Find where the given text appears and provide that cell's center as [X, Y] coordinate. 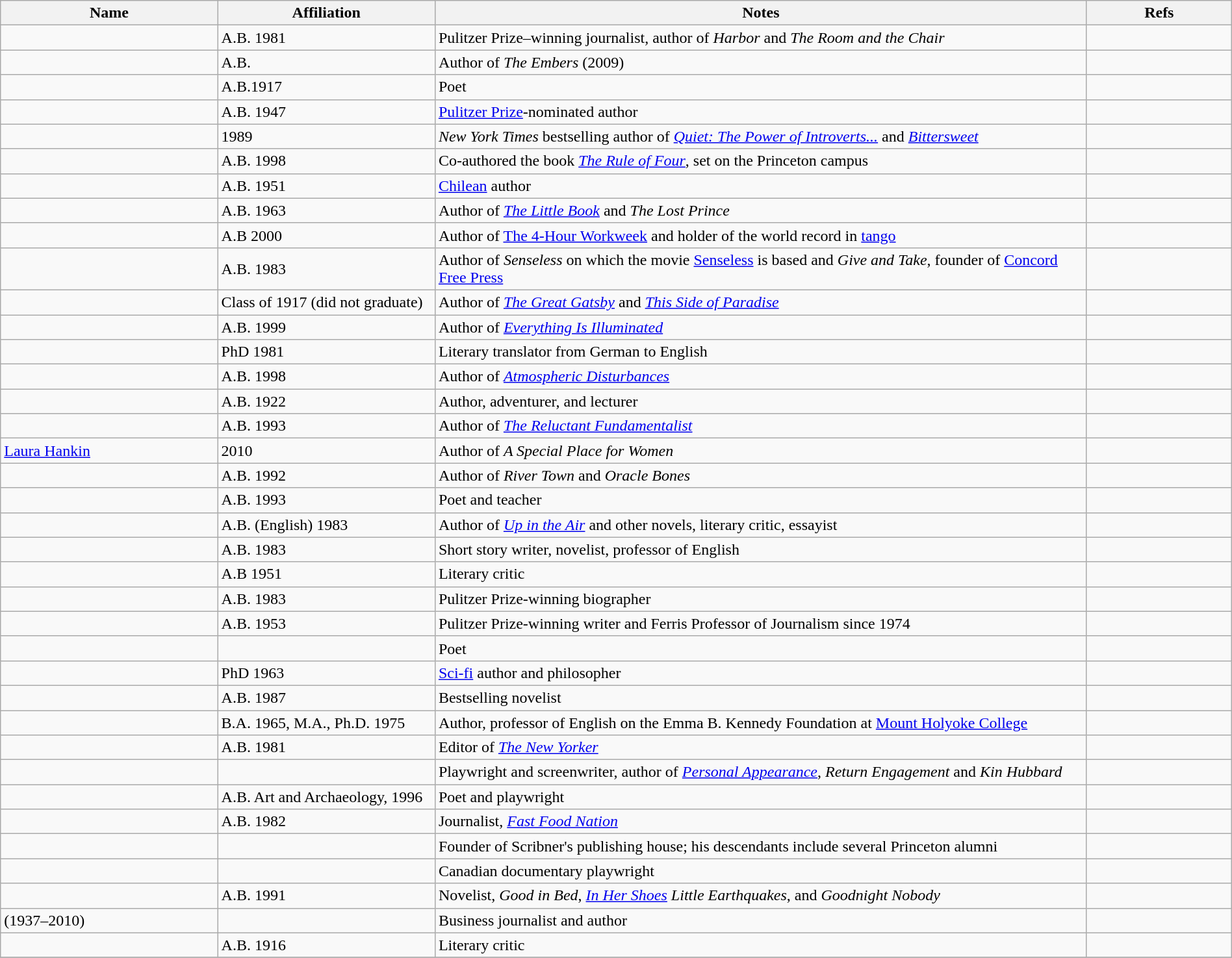
A.B. 1953 [326, 624]
Author of The Embers (2009) [760, 62]
Author of The Reluctant Fundamentalist [760, 426]
Author of Senseless on which the movie Senseless is based and Give and Take, founder of Concord Free Press [760, 269]
Author of The 4-Hour Workweek and holder of the world record in tango [760, 235]
A.B. 1951 [326, 186]
Author of Up in the Air and other novels, literary critic, essayist [760, 525]
Editor of The New Yorker [760, 748]
A.B. (English) 1983 [326, 525]
A.B. 1922 [326, 401]
Poet and playwright [760, 797]
A.B.1917 [326, 87]
Pulitzer Prize-nominated author [760, 112]
Laura Hankin [109, 451]
Pulitzer Prize–winning journalist, author of Harbor and The Room and the Chair [760, 38]
A.B. 1916 [326, 945]
Sci-fi author and philosopher [760, 673]
Class of 1917 (did not graduate) [326, 302]
1989 [326, 136]
(1937–2010) [109, 920]
Novelist, Good in Bed, In Her Shoes Little Earthquakes, and Goodnight Nobody [760, 896]
New York Times bestselling author of Quiet: The Power of Introverts... and Bittersweet [760, 136]
Bestselling novelist [760, 698]
Playwright and screenwriter, author of Personal Appearance, Return Engagement and Kin Hubbard [760, 772]
Author of The Great Gatsby and This Side of Paradise [760, 302]
Canadian documentary playwright [760, 871]
Pulitzer Prize-winning writer and Ferris Professor of Journalism since 1974 [760, 624]
Founder of Scribner's publishing house; his descendants include several Princeton alumni [760, 846]
Business journalist and author [760, 920]
Author, professor of English on the Emma B. Kennedy Foundation at Mount Holyoke College [760, 723]
A.B. 1987 [326, 698]
Poet and teacher [760, 500]
Author of Atmospheric Disturbances [760, 377]
Name [109, 13]
A.B 1951 [326, 574]
Author, adventurer, and lecturer [760, 401]
A.B. 1992 [326, 475]
A.B. 1999 [326, 327]
Notes [760, 13]
Pulitzer Prize-winning biographer [760, 599]
Chilean author [760, 186]
A.B. Art and Archaeology, 1996 [326, 797]
A.B. 1963 [326, 210]
Author of River Town and Oracle Bones [760, 475]
Co-authored the book The Rule of Four, set on the Princeton campus [760, 161]
Journalist, Fast Food Nation [760, 822]
PhD 1963 [326, 673]
A.B. 1991 [326, 896]
PhD 1981 [326, 352]
Affiliation [326, 13]
Literary translator from German to English [760, 352]
Short story writer, novelist, professor of English [760, 549]
Author of A Special Place for Women [760, 451]
Author of The Little Book and The Lost Prince [760, 210]
A.B 2000 [326, 235]
A.B. 1947 [326, 112]
Refs [1159, 13]
A.B. [326, 62]
2010 [326, 451]
A.B. 1982 [326, 822]
B.A. 1965, M.A., Ph.D. 1975 [326, 723]
Author of Everything Is Illuminated [760, 327]
